Scan for the cell matching the given text and deliver its (x, y) coordinate at center. 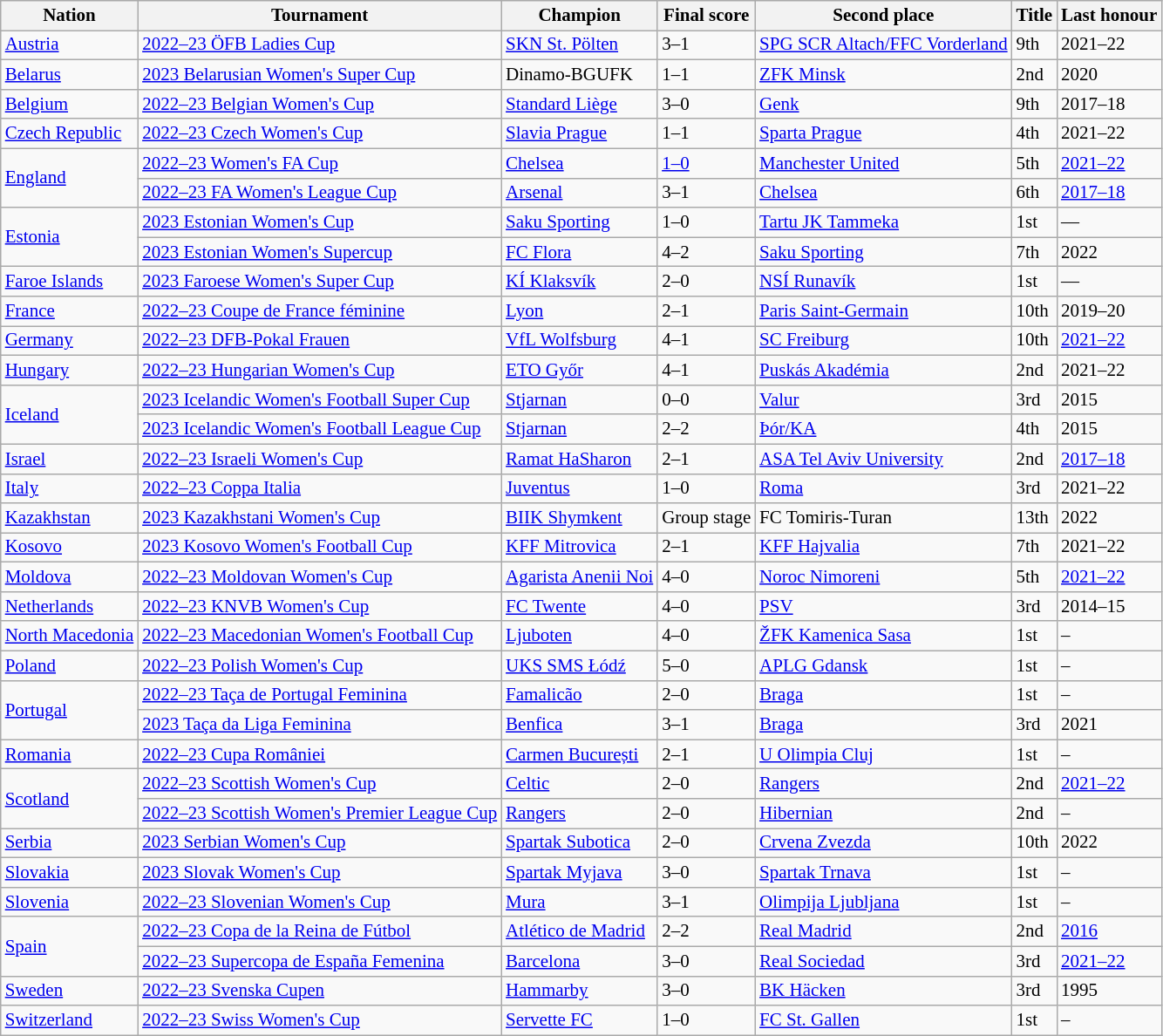
U Olimpia Cluj (883, 754)
Real Sociedad (883, 961)
Nation (70, 16)
Real Madrid (883, 931)
2014–15 (1109, 607)
2021 (1109, 725)
2022–23 Czech Women's Cup (319, 133)
KÍ Klaksvík (579, 282)
Belgium (70, 104)
Last honour (1109, 16)
5–0 (706, 665)
Sweden (70, 991)
Þór/KA (883, 429)
Ramat HaSharon (579, 459)
2023 Icelandic Women's Football League Cup (319, 429)
Valur (883, 399)
North Macedonia (70, 636)
Crvena Zvezda (883, 843)
2022–23 DFB-Pokal Frauen (319, 341)
Olimpija Ljubljana (883, 902)
0–0 (706, 399)
SC Freiburg (883, 341)
Ljuboten (579, 636)
Kazakhstan (70, 518)
ETO Győr (579, 370)
2022–23 Women's FA Cup (319, 163)
Second place (883, 16)
Standard Liège (579, 104)
Barcelona (579, 961)
Moldova (70, 577)
Servette FC (579, 1020)
2022–23 Moldovan Women's Cup (319, 577)
Lyon (579, 311)
2022–23 Scottish Women's Cup (319, 784)
2023 Estonian Women's Cup (319, 222)
Sparta Prague (883, 133)
Genk (883, 104)
4–2 (706, 252)
Famalicão (579, 695)
Spartak Myjava (579, 873)
Benfica (579, 725)
ASA Tel Aviv University (883, 459)
Italy (70, 488)
Spain (70, 946)
2023 Slovak Women's Cup (319, 873)
2020 (1109, 75)
SPG SCR Altach/FFC Vorderland (883, 45)
2023 Serbian Women's Cup (319, 843)
Austria (70, 45)
Faroe Islands (70, 282)
2023 Taça da Liga Feminina (319, 725)
2022–23 Slovenian Women's Cup (319, 902)
Puskás Akadémia (883, 370)
2023 Icelandic Women's Football Super Cup (319, 399)
Portugal (70, 710)
Netherlands (70, 607)
2022–23 Swiss Women's Cup (319, 1020)
2016 (1109, 931)
Mura (579, 902)
2022–23 Cupa României (319, 754)
NSÍ Runavík (883, 282)
BIIK Shymkent (579, 518)
FC Twente (579, 607)
2022–23 FA Women's League Cup (319, 193)
PSV (883, 607)
Roma (883, 488)
Poland (70, 665)
2022–23 Israeli Women's Cup (319, 459)
2019–20 (1109, 311)
6th (1035, 193)
FC Flora (579, 252)
Hungary (70, 370)
2022–23 ÖFB Ladies Cup (319, 45)
2023 Kazakhstani Women's Cup (319, 518)
Manchester United (883, 163)
Switzerland (70, 1020)
2022–23 Taça de Portugal Feminina (319, 695)
Champion (579, 16)
Estonia (70, 237)
APLG Gdansk (883, 665)
2022–23 Supercopa de España Femenina (319, 961)
Atlético de Madrid (579, 931)
England (70, 178)
KFF Hajvalia (883, 548)
2022–23 Polish Women's Cup (319, 665)
Group stage (706, 518)
SKN St. Pölten (579, 45)
FC St. Gallen (883, 1020)
2023 Faroese Women's Super Cup (319, 282)
ZFK Minsk (883, 75)
FC Tomiris-Turan (883, 518)
Final score (706, 16)
2023 Kosovo Women's Football Cup (319, 548)
ŽFK Kamenica Sasa (883, 636)
Spartak Subotica (579, 843)
VfL Wolfsburg (579, 341)
2023 Belarusian Women's Super Cup (319, 75)
Dinamo-BGUFK (579, 75)
2022–23 Scottish Women's Premier League Cup (319, 814)
Hibernian (883, 814)
2022–23 Svenska Cupen (319, 991)
Paris Saint-Germain (883, 311)
France (70, 311)
Noroc Nimoreni (883, 577)
Agarista Anenii Noi (579, 577)
Tartu JK Tammeka (883, 222)
Slavia Prague (579, 133)
Kosovo (70, 548)
Germany (70, 341)
Slovakia (70, 873)
13th (1035, 518)
2023 Estonian Women's Supercup (319, 252)
Israel (70, 459)
Celtic (579, 784)
Serbia (70, 843)
Hammarby (579, 991)
Slovenia (70, 902)
Spartak Trnava (883, 873)
Belarus (70, 75)
Iceland (70, 414)
2022–23 Coppa Italia (319, 488)
Scotland (70, 799)
KFF Mitrovica (579, 548)
2022–23 Coupe de France féminine (319, 311)
Czech Republic (70, 133)
UKS SMS Łódź (579, 665)
2022–23 Hungarian Women's Cup (319, 370)
2022–23 KNVB Women's Cup (319, 607)
1995 (1109, 991)
2022–23 Belgian Women's Cup (319, 104)
Title (1035, 16)
2022–23 Copa de la Reina de Fútbol (319, 931)
2022–23 Macedonian Women's Football Cup (319, 636)
Tournament (319, 16)
BK Häcken (883, 991)
Arsenal (579, 193)
Juventus (579, 488)
Romania (70, 754)
Carmen București (579, 754)
